From the cell containing the given text, extract its center point as (X, Y) coordinate. 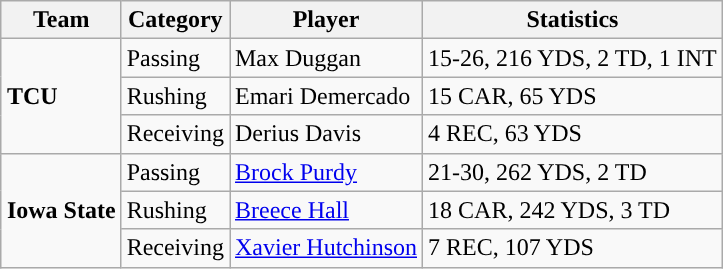
Brock Purdy (326, 172)
Iowa State (61, 210)
Derius Davis (326, 134)
21-30, 262 YDS, 2 TD (573, 172)
Xavier Hutchinson (326, 248)
Breece Hall (326, 210)
Player (326, 20)
7 REC, 107 YDS (573, 248)
Category (175, 20)
Max Duggan (326, 58)
18 CAR, 242 YDS, 3 TD (573, 210)
Team (61, 20)
Emari Demercado (326, 96)
TCU (61, 96)
15-26, 216 YDS, 2 TD, 1 INT (573, 58)
15 CAR, 65 YDS (573, 96)
4 REC, 63 YDS (573, 134)
Statistics (573, 20)
